From the cell containing the given text, extract its center point as [x, y] coordinate. 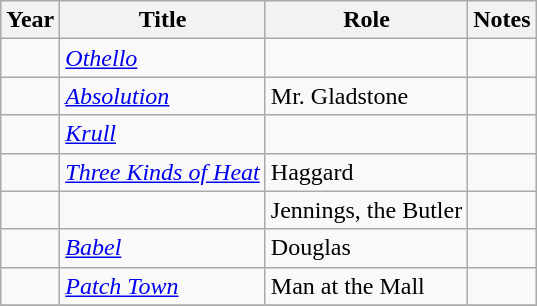
Douglas [366, 248]
Babel [163, 248]
Othello [163, 58]
Role [366, 20]
Mr. Gladstone [366, 96]
Title [163, 20]
Haggard [366, 172]
Krull [163, 134]
Three Kinds of Heat [163, 172]
Jennings, the Butler [366, 210]
Notes [502, 20]
Man at the Mall [366, 286]
Absolution [163, 96]
Patch Town [163, 286]
Year [30, 20]
